For the text-containing cell, return its midpoint in [X, Y] coordinate format. 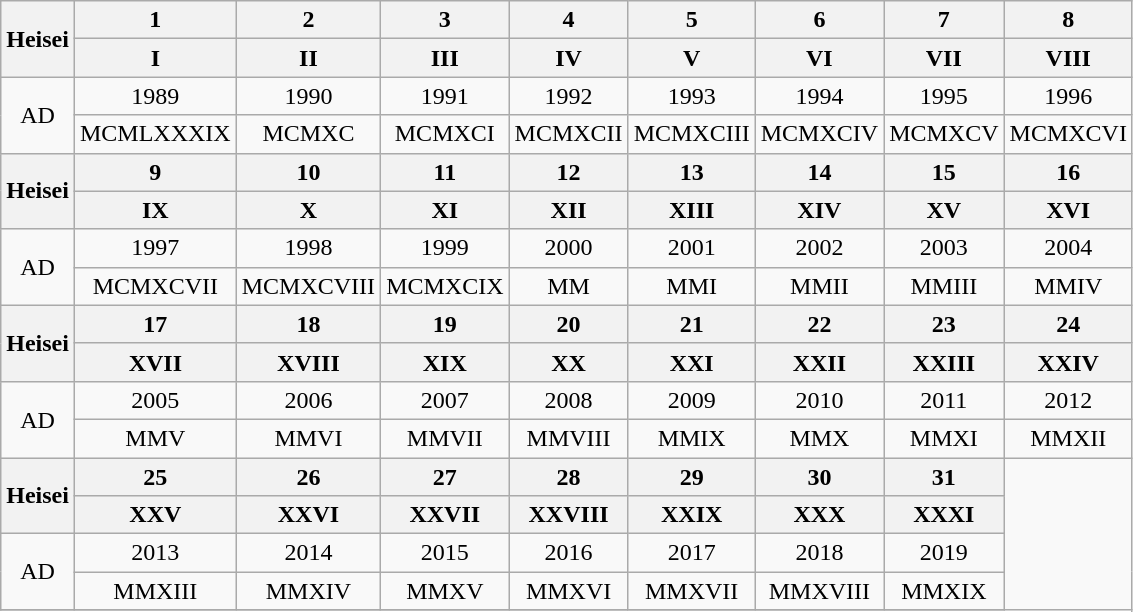
MCMXCII [568, 134]
MMVI [308, 438]
14 [819, 172]
MCMLXXXIX [155, 134]
MMXVI [568, 591]
XIII [692, 210]
MMXI [944, 438]
XXVI [308, 515]
2018 [819, 553]
MCMXC [308, 134]
2012 [1068, 400]
IX [155, 210]
6 [819, 20]
MCMXCVII [155, 286]
1999 [445, 248]
MCMXCIX [445, 286]
2003 [944, 248]
MMXIX [944, 591]
2017 [692, 553]
17 [155, 324]
2014 [308, 553]
MMV [155, 438]
2015 [445, 553]
28 [568, 477]
XXII [819, 362]
MCMXCIV [819, 134]
XX [568, 362]
XXV [155, 515]
1990 [308, 96]
1998 [308, 248]
18 [308, 324]
VIII [1068, 58]
7 [944, 20]
XIV [819, 210]
XXVII [445, 515]
2016 [568, 553]
2005 [155, 400]
MMII [819, 286]
1996 [1068, 96]
1 [155, 20]
II [308, 58]
1991 [445, 96]
MMI [692, 286]
2001 [692, 248]
VI [819, 58]
XXIV [1068, 362]
25 [155, 477]
XVII [155, 362]
XVIII [308, 362]
9 [155, 172]
XXIX [692, 515]
MCMXCV [944, 134]
XXIII [944, 362]
III [445, 58]
X [308, 210]
XXVIII [568, 515]
1994 [819, 96]
1992 [568, 96]
2011 [944, 400]
30 [819, 477]
MMIV [1068, 286]
10 [308, 172]
1989 [155, 96]
VII [944, 58]
29 [692, 477]
12 [568, 172]
XV [944, 210]
20 [568, 324]
MMIII [944, 286]
22 [819, 324]
XXI [692, 362]
MMX [819, 438]
2006 [308, 400]
2002 [819, 248]
MMXIII [155, 591]
11 [445, 172]
MCMXCIII [692, 134]
21 [692, 324]
IV [568, 58]
XII [568, 210]
1997 [155, 248]
2 [308, 20]
XVI [1068, 210]
2009 [692, 400]
3 [445, 20]
MCMXCVIII [308, 286]
31 [944, 477]
16 [1068, 172]
1993 [692, 96]
15 [944, 172]
4 [568, 20]
MMVII [445, 438]
2019 [944, 553]
XXXI [944, 515]
8 [1068, 20]
MMIX [692, 438]
5 [692, 20]
MMXVII [692, 591]
MMXII [1068, 438]
2004 [1068, 248]
XXX [819, 515]
2010 [819, 400]
MM [568, 286]
MCMXCVI [1068, 134]
23 [944, 324]
XI [445, 210]
2000 [568, 248]
24 [1068, 324]
MCMXCI [445, 134]
2008 [568, 400]
27 [445, 477]
2007 [445, 400]
1995 [944, 96]
V [692, 58]
MMXV [445, 591]
19 [445, 324]
MMVIII [568, 438]
MMXIV [308, 591]
26 [308, 477]
2013 [155, 553]
MMXVIII [819, 591]
13 [692, 172]
XIX [445, 362]
I [155, 58]
